Return the (X, Y) coordinate for the center point of the cell that contains the specified text.  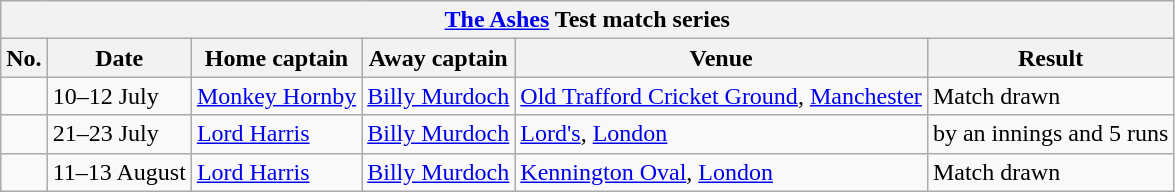
No. (24, 58)
by an innings and 5 runs (1050, 134)
The Ashes Test match series (588, 20)
21–23 July (119, 134)
Kennington Oval, London (722, 172)
10–12 July (119, 96)
Date (119, 58)
Away captain (438, 58)
11–13 August (119, 172)
Old Trafford Cricket Ground, Manchester (722, 96)
Monkey Hornby (276, 96)
Result (1050, 58)
Home captain (276, 58)
Venue (722, 58)
Lord's, London (722, 134)
